Search for the cell housing the specified text and yield its [x, y] center coordinate. 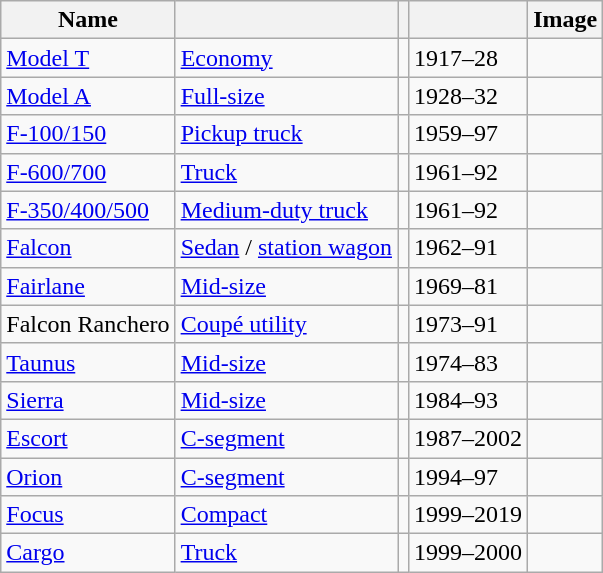
1987–2002 [468, 438]
Fairlane [88, 286]
Medium-duty truck [286, 210]
Cargo [88, 553]
1999–2000 [468, 553]
Name [88, 20]
1994–97 [468, 477]
Compact [286, 515]
F-100/150 [88, 134]
Pickup truck [286, 134]
1999–2019 [468, 515]
1974–83 [468, 362]
Orion [88, 477]
Taunus [88, 362]
Coupé utility [286, 324]
1917–28 [468, 58]
Model T [88, 58]
Sedan / station wagon [286, 248]
Image [566, 20]
Full-size [286, 96]
1969–81 [468, 286]
1973–91 [468, 324]
Falcon [88, 248]
F-600/700 [88, 172]
Economy [286, 58]
F-350/400/500 [88, 210]
Escort [88, 438]
1962–91 [468, 248]
Sierra [88, 400]
Falcon Ranchero [88, 324]
Focus [88, 515]
1928–32 [468, 96]
Model A [88, 96]
1984–93 [468, 400]
1959–97 [468, 134]
